Determine the (x, y) coordinate at the center of the cell enclosing the given text.  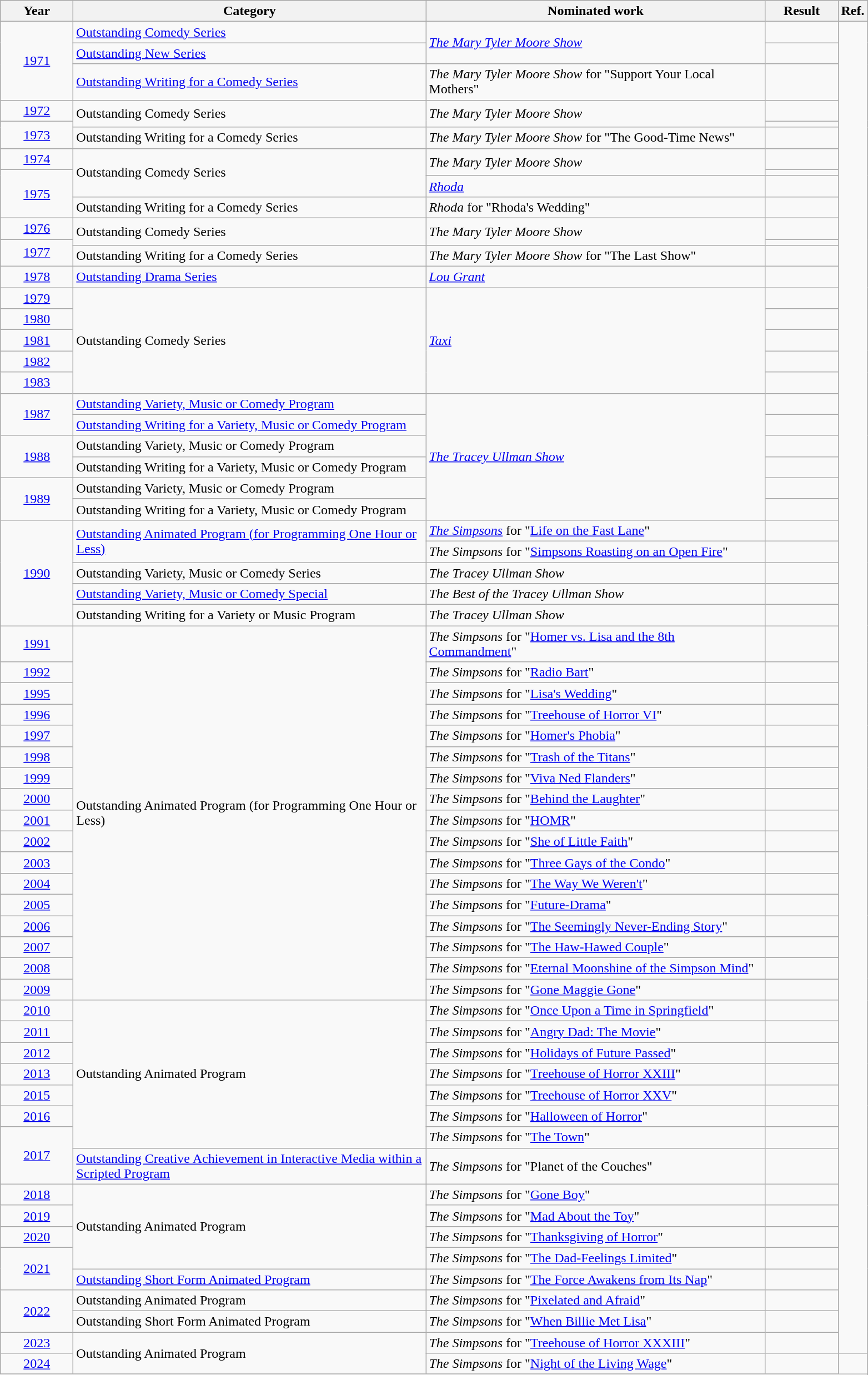
The Simpsons for "Holidays of Future Passed" (595, 1053)
1972 (37, 111)
Year (37, 11)
The Simpsons for "She of Little Faith" (595, 841)
The Simpsons for "Treehouse of Horror VI" (595, 715)
The Simpsons for "Pixelated and Afraid" (595, 1301)
Outstanding Variety, Music or Comedy Special (250, 594)
The Simpsons for "Mad About the Toy" (595, 1216)
The Simpsons for "The Dad-Feelings Limited" (595, 1258)
The Simpsons for "Treehouse of Horror XXV" (595, 1095)
1982 (37, 362)
The Best of the Tracey Ullman Show (595, 594)
The Simpsons for "Simpsons Roasting on an Open Fire" (595, 551)
1990 (37, 573)
The Simpsons for "Planet of the Couches" (595, 1166)
2009 (37, 990)
The Simpsons for "The Haw-Hawed Couple" (595, 947)
The Simpsons for "Lisa's Wedding" (595, 694)
2008 (37, 968)
The Simpsons for "Thanksgiving of Horror" (595, 1237)
2011 (37, 1032)
The Simpsons for "Treehouse of Horror XXIII" (595, 1074)
2017 (37, 1155)
1988 (37, 456)
Outstanding New Series (250, 53)
2020 (37, 1237)
The Simpsons for "Viva Ned Flanders" (595, 778)
1975 (37, 193)
2003 (37, 862)
The Simpsons for "The Seemingly Never-Ending Story" (595, 926)
1977 (37, 252)
Rhoda (595, 186)
The Mary Tyler Moore Show for "The Last Show" (595, 256)
The Simpsons for "Three Gays of the Condo" (595, 862)
The Simpsons for "Future-Drama" (595, 905)
The Simpsons for "Homer vs. Lisa and the 8th Commandment" (595, 644)
1974 (37, 159)
The Simpsons for "When Billie Met Lisa" (595, 1322)
1979 (37, 298)
1995 (37, 694)
2019 (37, 1216)
1973 (37, 134)
1998 (37, 757)
The Simpsons for "HOMR" (595, 820)
Outstanding Variety, Music or Comedy Series (250, 573)
1997 (37, 736)
Outstanding Drama Series (250, 277)
2016 (37, 1116)
The Simpsons for "The Force Awakens from Its Nap" (595, 1279)
2007 (37, 947)
2013 (37, 1074)
1976 (37, 228)
1983 (37, 383)
2005 (37, 905)
2023 (37, 1343)
The Simpsons for "Gone Maggie Gone" (595, 990)
Rhoda for "Rhoda's Wedding" (595, 207)
The Mary Tyler Moore Show for "The Good-Time News" (595, 138)
The Simpsons for "Halloween of Horror" (595, 1116)
Category (250, 11)
Lou Grant (595, 277)
2010 (37, 1011)
The Simpsons for "The Way We Weren't" (595, 884)
Outstanding Writing for a Variety or Music Program (250, 615)
Outstanding Creative Achievement in Interactive Media within a Scripted Program (250, 1166)
The Simpsons for "Behind the Laughter" (595, 799)
The Simpsons for "The Town" (595, 1137)
1978 (37, 277)
The Mary Tyler Moore Show for "Support Your Local Mothers" (595, 82)
The Simpsons for "Radio Bart" (595, 673)
1996 (37, 715)
2004 (37, 884)
1991 (37, 644)
1999 (37, 778)
Taxi (595, 340)
2001 (37, 820)
1989 (37, 499)
2015 (37, 1095)
2000 (37, 799)
2022 (37, 1311)
The Simpsons for "Eternal Moonshine of the Simpson Mind" (595, 968)
1981 (37, 340)
1987 (37, 414)
The Simpsons for "Trash of the Titans" (595, 757)
The Simpsons for "Angry Dad: The Movie" (595, 1032)
1980 (37, 319)
2002 (37, 841)
Result (802, 11)
The Simpsons for "Once Upon a Time in Springfield" (595, 1011)
The Simpsons for "Treehouse of Horror XXXIII" (595, 1343)
Nominated work (595, 11)
1971 (37, 61)
1992 (37, 673)
The Simpsons for "Night of the Living Wage" (595, 1364)
2012 (37, 1053)
The Simpsons for "Life on the Fast Lane" (595, 530)
The Simpsons for "Homer's Phobia" (595, 736)
2024 (37, 1364)
2021 (37, 1268)
The Simpsons for "Gone Boy" (595, 1195)
2006 (37, 926)
2018 (37, 1195)
Ref. (853, 11)
